Search for the cell housing the specified text and yield its [X, Y] center coordinate. 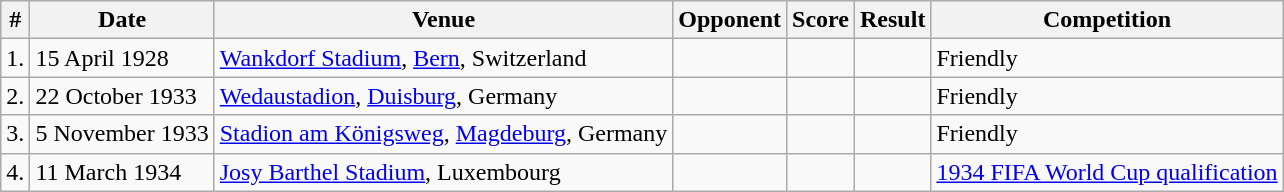
5 November 1933 [122, 134]
2. [16, 96]
Opponent [730, 20]
Result [893, 20]
15 April 1928 [122, 58]
Stadion am Königsweg, Magdeburg, Germany [444, 134]
4. [16, 172]
1. [16, 58]
Josy Barthel Stadium, Luxembourg [444, 172]
1934 FIFA World Cup qualification [1107, 172]
# [16, 20]
3. [16, 134]
22 October 1933 [122, 96]
Date [122, 20]
Venue [444, 20]
Competition [1107, 20]
Wedaustadion, Duisburg, Germany [444, 96]
11 March 1934 [122, 172]
Wankdorf Stadium, Bern, Switzerland [444, 58]
Score [821, 20]
